Identify which cell holds the provided text, then report its [X, Y] central coordinate. 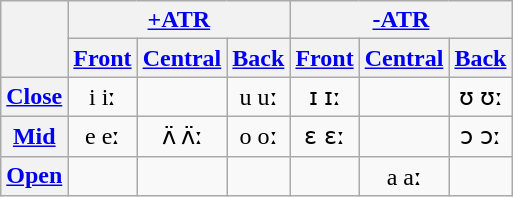
ɪ ɪː [324, 97]
ɛ ɛː [324, 136]
o oː [258, 136]
Close [34, 97]
e eː [102, 136]
Open [34, 176]
ɔ ɔː [480, 136]
Mid [34, 136]
+ATR [179, 20]
ʌ̈ ʌ̈ː [182, 136]
i iː [102, 97]
u uː [258, 97]
-ATR [401, 20]
ʊ ʊː [480, 97]
a aː [404, 176]
